Return (X, Y) of the center of cell containing provided text 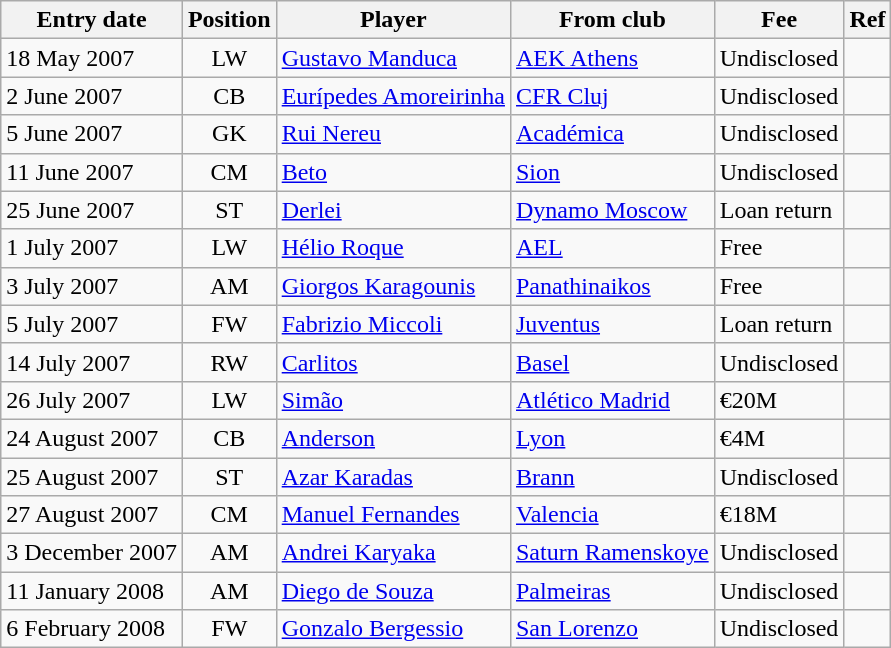
Panathinaikos (612, 286)
Simão (393, 400)
AEL (612, 248)
3 July 2007 (92, 286)
Basel (612, 362)
11 January 2008 (92, 591)
€20M (779, 400)
18 May 2007 (92, 58)
Hélio Roque (393, 248)
Gonzalo Bergessio (393, 629)
San Lorenzo (612, 629)
Player (393, 20)
2 June 2007 (92, 96)
€18M (779, 515)
Fabrizio Miccoli (393, 324)
From club (612, 20)
Manuel Fernandes (393, 515)
5 June 2007 (92, 134)
CFR Cluj (612, 96)
Atlético Madrid (612, 400)
Sion (612, 172)
Palmeiras (612, 591)
Giorgos Karagounis (393, 286)
Position (229, 20)
Fee (779, 20)
1 July 2007 (92, 248)
Brann (612, 477)
Ref (868, 20)
25 June 2007 (92, 210)
Juventus (612, 324)
RW (229, 362)
GK (229, 134)
Diego de Souza (393, 591)
Derlei (393, 210)
Azar Karadas (393, 477)
€4M (779, 438)
Valencia (612, 515)
Dynamo Moscow (612, 210)
3 December 2007 (92, 553)
5 July 2007 (92, 324)
Académica (612, 134)
26 July 2007 (92, 400)
14 July 2007 (92, 362)
6 February 2008 (92, 629)
Entry date (92, 20)
Andrei Karyaka (393, 553)
11 June 2007 (92, 172)
25 August 2007 (92, 477)
Anderson (393, 438)
Eurípedes Amoreirinha (393, 96)
24 August 2007 (92, 438)
AEK Athens (612, 58)
Gustavo Manduca (393, 58)
27 August 2007 (92, 515)
Beto (393, 172)
Saturn Ramenskoye (612, 553)
Carlitos (393, 362)
Lyon (612, 438)
Rui Nereu (393, 134)
